Search for the cell housing the specified text and yield its [X, Y] center coordinate. 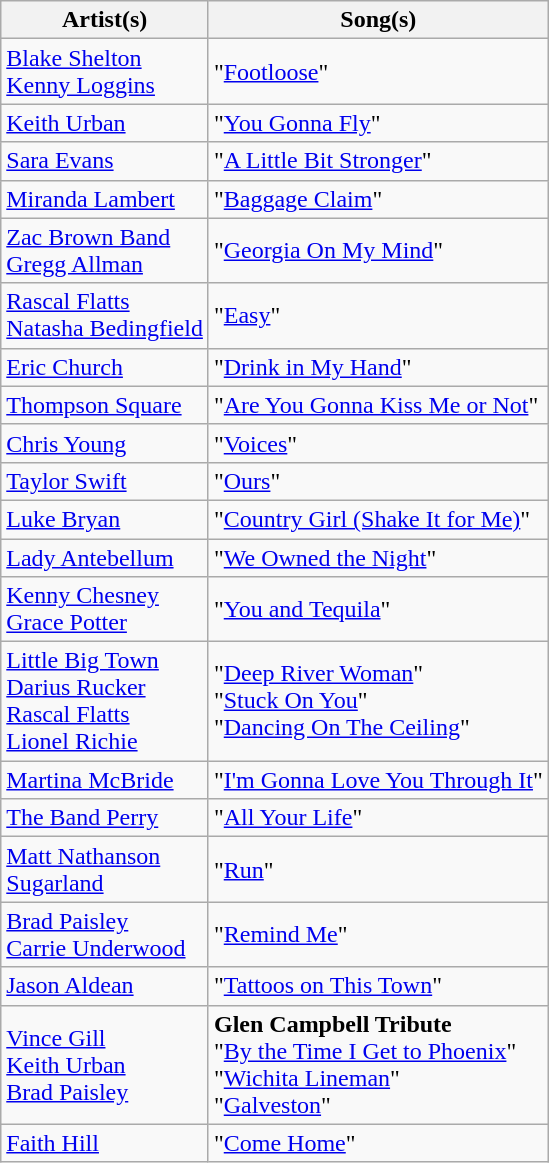
Luke Bryan [105, 519]
"Easy" [378, 316]
"All Your Life" [378, 818]
"Remind Me" [378, 934]
"Run" [378, 870]
"Ours" [378, 481]
"You and Tequila" [378, 610]
Thompson Square [105, 405]
Glen Campbell Tribute"By the Time I Get to Phoenix""Wichita Lineman""Galveston" [378, 1064]
"Georgia On My Mind" [378, 250]
"Deep River Woman""Stuck On You" "Dancing On The Ceiling" [378, 702]
Blake SheltonKenny Loggins [105, 72]
Taylor Swift [105, 481]
Keith Urban [105, 123]
"Baggage Claim" [378, 199]
"Footloose" [378, 72]
Matt NathansonSugarland [105, 870]
Rascal FlattsNatasha Bedingfield [105, 316]
Vince GillKeith UrbanBrad Paisley [105, 1064]
"Come Home" [378, 1143]
"We Owned the Night" [378, 557]
Little Big TownDarius RuckerRascal FlattsLionel Richie [105, 702]
"Are You Gonna Kiss Me or Not" [378, 405]
"You Gonna Fly" [378, 123]
Martina McBride [105, 780]
The Band Perry [105, 818]
Jason Aldean [105, 986]
Song(s) [378, 20]
"Tattoos on This Town" [378, 986]
Brad PaisleyCarrie Underwood [105, 934]
Sara Evans [105, 161]
Lady Antebellum [105, 557]
Zac Brown BandGregg Allman [105, 250]
Artist(s) [105, 20]
"A Little Bit Stronger" [378, 161]
"I'm Gonna Love You Through It" [378, 780]
Kenny ChesneyGrace Potter [105, 610]
Chris Young [105, 443]
"Voices" [378, 443]
Miranda Lambert [105, 199]
Eric Church [105, 367]
Faith Hill [105, 1143]
"Country Girl (Shake It for Me)" [378, 519]
"Drink in My Hand" [378, 367]
